For the text-containing cell, return its midpoint in (X, Y) coordinate format. 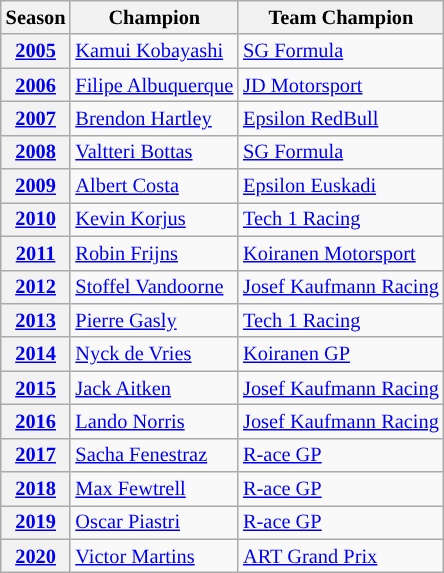
Albert Costa (154, 186)
Koiranen GP (341, 354)
2015 (36, 388)
Season (36, 17)
2009 (36, 186)
Filipe Albuquerque (154, 85)
2014 (36, 354)
Stoffel Vandoorne (154, 287)
Koiranen Motorsport (341, 253)
Max Fewtrell (154, 489)
Victor Martins (154, 556)
Epsilon RedBull (341, 118)
Kamui Kobayashi (154, 51)
2007 (36, 118)
Oscar Piastri (154, 522)
ART Grand Prix (341, 556)
2005 (36, 51)
Brendon Hartley (154, 118)
Pierre Gasly (154, 320)
2010 (36, 219)
2011 (36, 253)
Nyck de Vries (154, 354)
Kevin Korjus (154, 219)
2019 (36, 522)
Epsilon Euskadi (341, 186)
Robin Frijns (154, 253)
Jack Aitken (154, 388)
2017 (36, 455)
Valtteri Bottas (154, 152)
2006 (36, 85)
Champion (154, 17)
2013 (36, 320)
JD Motorsport (341, 85)
2018 (36, 489)
Lando Norris (154, 421)
Team Champion (341, 17)
2008 (36, 152)
2012 (36, 287)
2016 (36, 421)
2020 (36, 556)
Sacha Fenestraz (154, 455)
